Search for the cell housing the specified text and yield its [x, y] center coordinate. 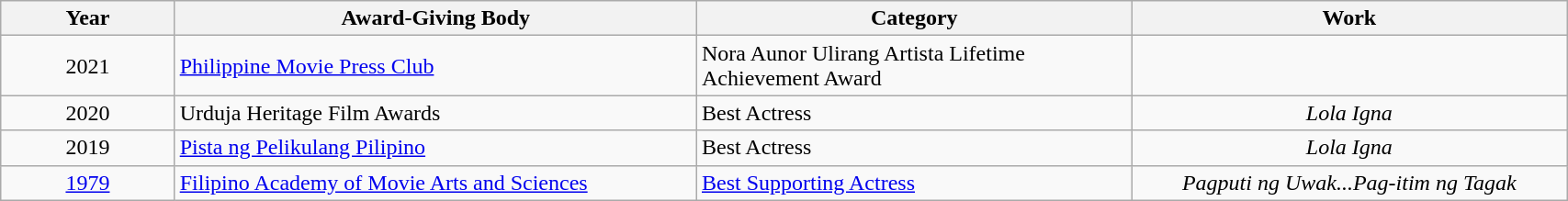
Philippine Movie Press Club [435, 66]
2019 [88, 148]
Award-Giving Body [435, 18]
Category [914, 18]
Pagputi ng Uwak...Pag-itim ng Tagak [1349, 183]
Urduja Heritage Film Awards [435, 113]
Year [88, 18]
Pista ng Pelikulang Pilipino [435, 148]
Filipino Academy of Movie Arts and Sciences [435, 183]
2020 [88, 113]
Nora Aunor Ulirang Artista Lifetime Achievement Award [914, 66]
1979 [88, 183]
Work [1349, 18]
2021 [88, 66]
Best Supporting Actress [914, 183]
